Capture the cell that displays the provided text and extract its (x, y) central coordinate. 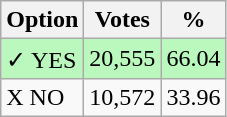
20,555 (122, 59)
X NO (42, 97)
% (194, 20)
66.04 (194, 59)
Option (42, 20)
✓ YES (42, 59)
33.96 (194, 97)
Votes (122, 20)
10,572 (122, 97)
